Return (x, y) of the center of cell containing provided text 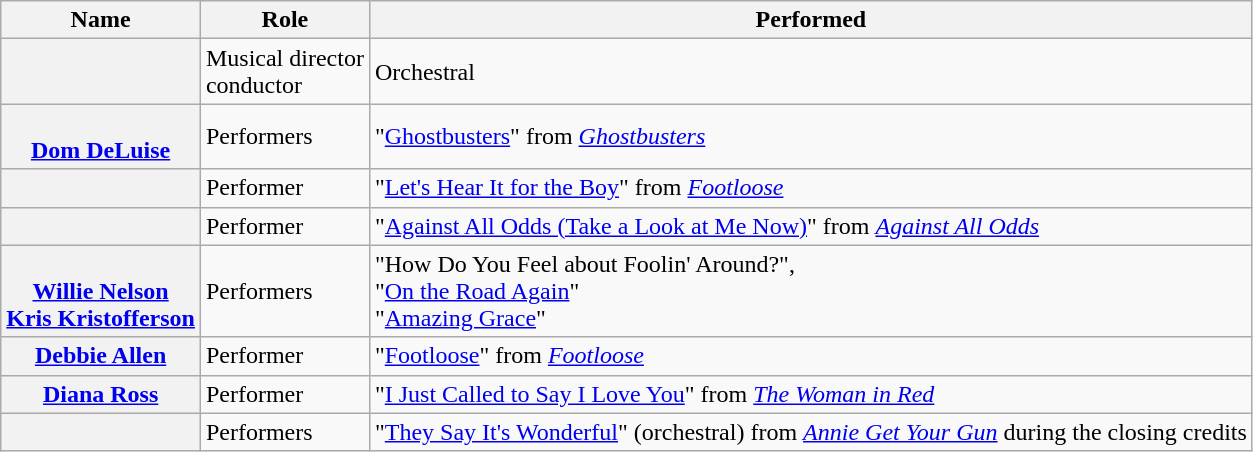
Musical directorconductor (284, 72)
"Against All Odds (Take a Look at Me Now)" from Against All Odds (810, 226)
Diana Ross (101, 394)
"Ghostbusters" from Ghostbusters (810, 136)
Debbie Allen (101, 356)
Name (101, 20)
Role (284, 20)
"They Say It's Wonderful" (orchestral) from Annie Get Your Gun during the closing credits (810, 432)
"Let's Hear It for the Boy" from Footloose (810, 188)
Dom DeLuise (101, 136)
Willie NelsonKris Kristofferson (101, 291)
Performed (810, 20)
Orchestral (810, 72)
"I Just Called to Say I Love You" from The Woman in Red (810, 394)
"How Do You Feel about Foolin' Around?", "On the Road Again""Amazing Grace" (810, 291)
"Footloose" from Footloose (810, 356)
